Return [x, y] of the center of cell containing provided text 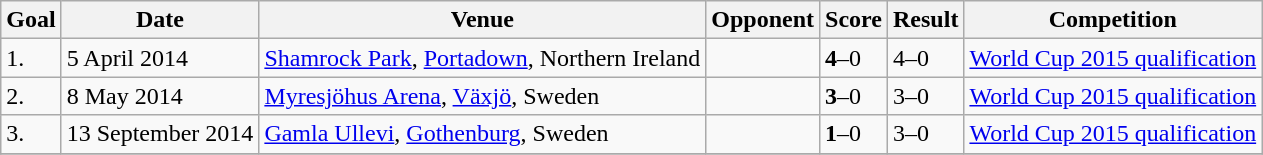
3. [31, 134]
5 April 2014 [160, 58]
Date [160, 20]
Opponent [763, 20]
Goal [31, 20]
Shamrock Park, Portadown, Northern Ireland [482, 58]
Result [926, 20]
2. [31, 96]
Venue [482, 20]
13 September 2014 [160, 134]
1–0 [854, 134]
1. [31, 58]
Gamla Ullevi, Gothenburg, Sweden [482, 134]
8 May 2014 [160, 96]
Score [854, 20]
Myresjöhus Arena, Växjö, Sweden [482, 96]
Competition [1113, 20]
